Scan for the cell matching the given text and deliver its (X, Y) coordinate at center. 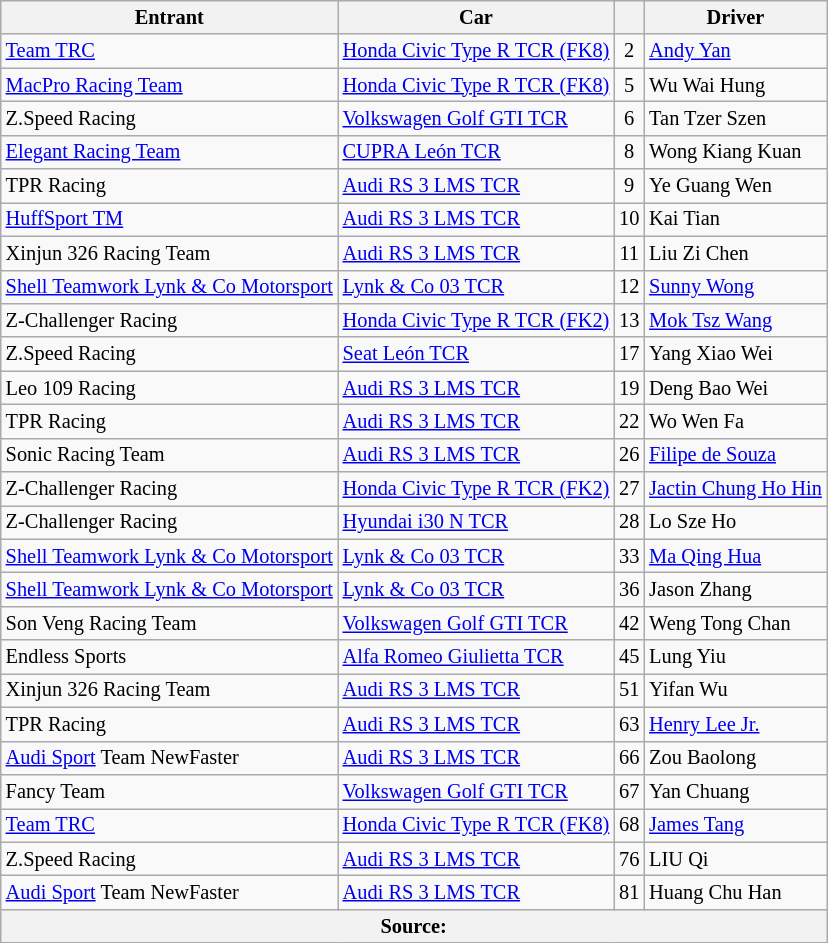
Elegant Racing Team (170, 152)
CUPRA León TCR (476, 152)
33 (629, 556)
26 (629, 455)
Filipe de Souza (735, 455)
42 (629, 623)
Sonic Racing Team (170, 455)
Deng Bao Wei (735, 388)
Yang Xiao Wei (735, 354)
Yifan Wu (735, 690)
Jactin Chung Ho Hin (735, 489)
13 (629, 320)
Weng Tong Chan (735, 623)
HuffSport TM (170, 219)
12 (629, 287)
63 (629, 724)
Yan Chuang (735, 791)
James Tang (735, 825)
MacPro Racing Team (170, 85)
67 (629, 791)
Ma Qing Hua (735, 556)
68 (629, 825)
8 (629, 152)
22 (629, 421)
76 (629, 859)
5 (629, 85)
27 (629, 489)
Ye Guang Wen (735, 186)
Liu Zi Chen (735, 253)
66 (629, 758)
36 (629, 589)
2 (629, 51)
Endless Sports (170, 657)
Mok Tsz Wang (735, 320)
Jason Zhang (735, 589)
Alfa Romeo Giulietta TCR (476, 657)
Lung Yiu (735, 657)
Entrant (170, 17)
6 (629, 118)
28 (629, 522)
45 (629, 657)
Andy Yan (735, 51)
Seat León TCR (476, 354)
Son Veng Racing Team (170, 623)
Hyundai i30 N TCR (476, 522)
Kai Tian (735, 219)
51 (629, 690)
81 (629, 892)
Driver (735, 17)
17 (629, 354)
Car (476, 17)
Lo Sze Ho (735, 522)
Source: (414, 926)
LIU Qi (735, 859)
Wong Kiang Kuan (735, 152)
11 (629, 253)
Sunny Wong (735, 287)
Fancy Team (170, 791)
9 (629, 186)
Huang Chu Han (735, 892)
Tan Tzer Szen (735, 118)
Henry Lee Jr. (735, 724)
10 (629, 219)
19 (629, 388)
Wu Wai Hung (735, 85)
Wo Wen Fa (735, 421)
Zou Baolong (735, 758)
Leo 109 Racing (170, 388)
